Output the [x, y] coordinate of the center of the cell containing the given text.  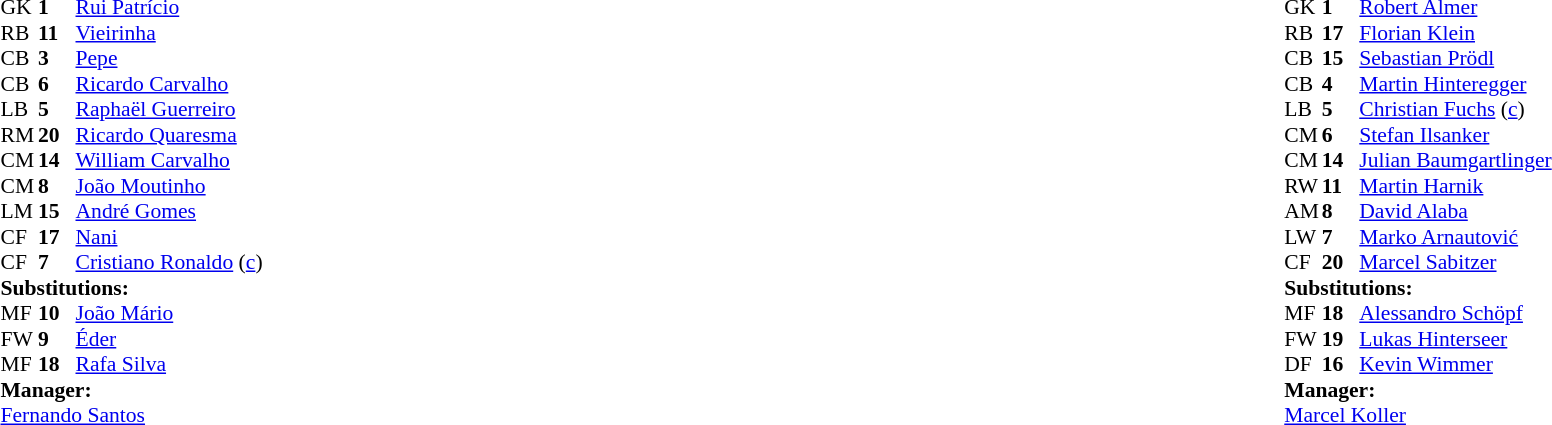
Vieirinha [170, 33]
DF [1303, 365]
LW [1303, 237]
Nani [170, 237]
Sebastian Prödl [1455, 59]
Florian Klein [1455, 33]
Rafa Silva [170, 365]
Cristiano Ronaldo (c) [170, 263]
RW [1303, 186]
Alessandro Schöpf [1455, 313]
David Alaba [1455, 211]
João Mário [170, 313]
Pepe [170, 59]
Kevin Wimmer [1455, 365]
9 [57, 339]
Christian Fuchs (c) [1455, 109]
3 [57, 59]
Raphaël Guerreiro [170, 109]
4 [1341, 84]
Ricardo Carvalho [170, 84]
RM [19, 135]
Julian Baumgartlinger [1455, 161]
19 [1341, 339]
Ricardo Quaresma [170, 135]
Lukas Hinterseer [1455, 339]
Marcel Sabitzer [1455, 263]
Marko Arnautović [1455, 237]
LM [19, 211]
Éder [170, 339]
16 [1341, 365]
João Moutinho [170, 186]
André Gomes [170, 211]
Martin Hinteregger [1455, 84]
Martin Harnik [1455, 186]
Stefan Ilsanker [1455, 135]
AM [1303, 211]
10 [57, 313]
William Carvalho [170, 161]
